Detect which cell encompasses the target text, then output its (x, y) center coordinate. 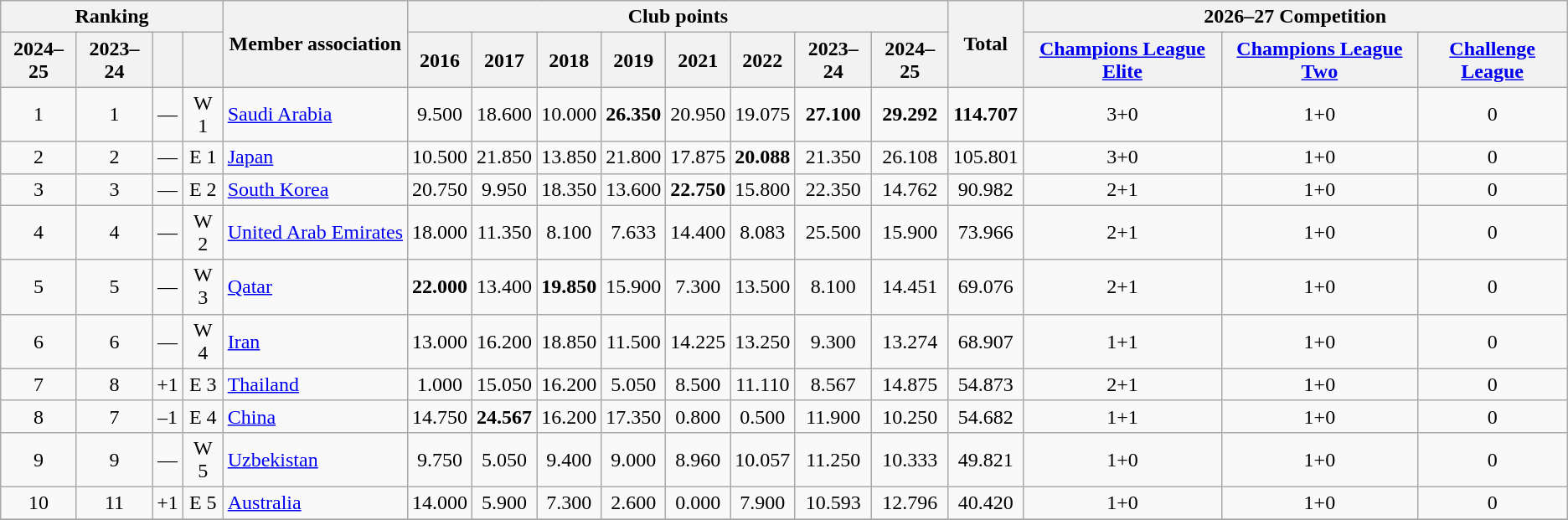
Champions League Two (1320, 60)
21.350 (833, 157)
E 4 (203, 416)
11.250 (833, 459)
20.750 (441, 189)
18.600 (504, 114)
10 (39, 502)
Champions League Elite (1122, 60)
China (315, 416)
Saudi Arabia (315, 114)
E 5 (203, 502)
8.083 (762, 233)
Australia (315, 502)
Club points (678, 17)
Qatar (315, 286)
South Korea (315, 189)
14.875 (910, 384)
114.707 (985, 114)
10.500 (441, 157)
Total (985, 44)
27.100 (833, 114)
W 5 (203, 459)
25.500 (833, 233)
13.000 (441, 342)
40.420 (985, 502)
9.750 (441, 459)
14.750 (441, 416)
12.796 (910, 502)
20.088 (762, 157)
E 1 (203, 157)
69.076 (985, 286)
8.567 (833, 384)
73.966 (985, 233)
Uzbekistan (315, 459)
29.292 (910, 114)
10.057 (762, 459)
19.075 (762, 114)
14.400 (699, 233)
14.762 (910, 189)
1.000 (441, 384)
13.600 (633, 189)
13.850 (570, 157)
11.350 (504, 233)
United Arab Emirates (315, 233)
2.600 (633, 502)
26.350 (633, 114)
0.500 (762, 416)
Member association (315, 44)
9.000 (633, 459)
11 (114, 502)
W 3 (203, 286)
2026–27 Competition (1295, 17)
22.350 (833, 189)
11.110 (762, 384)
2017 (504, 60)
10.593 (833, 502)
9.950 (504, 189)
49.821 (985, 459)
13.274 (910, 342)
26.108 (910, 157)
14.451 (910, 286)
17.350 (633, 416)
2021 (699, 60)
10.333 (910, 459)
Japan (315, 157)
W 1 (203, 114)
–1 (168, 416)
14.000 (441, 502)
13.250 (762, 342)
14.225 (699, 342)
11.500 (633, 342)
W 2 (203, 233)
8.960 (699, 459)
17.875 (699, 157)
2018 (570, 60)
54.682 (985, 416)
Ranking (112, 17)
0.000 (699, 502)
68.907 (985, 342)
7.900 (762, 502)
E 2 (203, 189)
Challenge League (1493, 60)
13.400 (504, 286)
E 3 (203, 384)
7.633 (633, 233)
2022 (762, 60)
19.850 (570, 286)
15.050 (504, 384)
21.850 (504, 157)
105.801 (985, 157)
20.950 (699, 114)
15.800 (762, 189)
10.000 (570, 114)
Iran (315, 342)
10.250 (910, 416)
9.400 (570, 459)
Thailand (315, 384)
0.800 (699, 416)
13.500 (762, 286)
2016 (441, 60)
54.873 (985, 384)
2019 (633, 60)
18.000 (441, 233)
5.900 (504, 502)
W 4 (203, 342)
21.800 (633, 157)
18.850 (570, 342)
9.500 (441, 114)
9.300 (833, 342)
18.350 (570, 189)
22.000 (441, 286)
8.500 (699, 384)
24.567 (504, 416)
11.900 (833, 416)
90.982 (985, 189)
22.750 (699, 189)
